Locate the cell with the specified text and output its [X, Y] center coordinate. 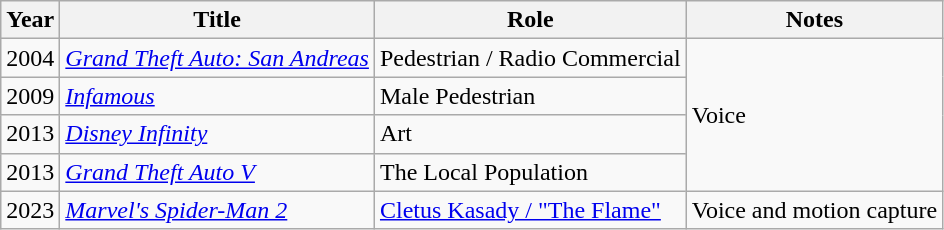
Grand Theft Auto: San Andreas [218, 58]
Pedestrian / Radio Commercial [530, 58]
Voice and motion capture [814, 210]
2009 [30, 96]
Disney Infinity [218, 134]
Year [30, 20]
Title [218, 20]
Infamous [218, 96]
The Local Population [530, 172]
Marvel's Spider-Man 2 [218, 210]
Male Pedestrian [530, 96]
Art [530, 134]
Cletus Kasady / "The Flame" [530, 210]
Grand Theft Auto V [218, 172]
Notes [814, 20]
2004 [30, 58]
Voice [814, 115]
Role [530, 20]
2023 [30, 210]
